Output the (X, Y) coordinate of the center of the cell containing the given text.  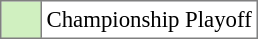
Championship Playoff (149, 20)
